Capture the cell that displays the provided text and extract its [x, y] central coordinate. 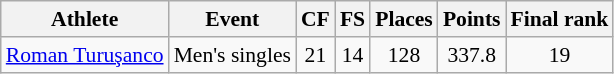
Event [232, 19]
Points [472, 19]
128 [404, 55]
14 [352, 55]
Final rank [560, 19]
Athlete [85, 19]
FS [352, 19]
337.8 [472, 55]
21 [316, 55]
19 [560, 55]
Men's singles [232, 55]
CF [316, 19]
Roman Turuşanco [85, 55]
Places [404, 19]
